Locate the cell with the specified text and output its [x, y] center coordinate. 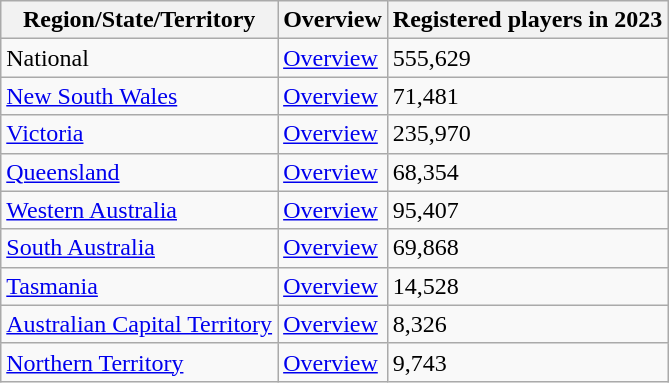
Queensland [140, 172]
Western Australia [140, 210]
9,743 [528, 362]
National [140, 58]
95,407 [528, 210]
Region/State/Territory [140, 20]
555,629 [528, 58]
14,528 [528, 286]
Registered players in 2023 [528, 20]
Australian Capital Territory [140, 324]
68,354 [528, 172]
South Australia [140, 248]
8,326 [528, 324]
New South Wales [140, 96]
Victoria [140, 134]
Tasmania [140, 286]
71,481 [528, 96]
69,868 [528, 248]
Northern Territory [140, 362]
235,970 [528, 134]
